Provide the (x, y) coordinate of the cell's center where the given text is located.  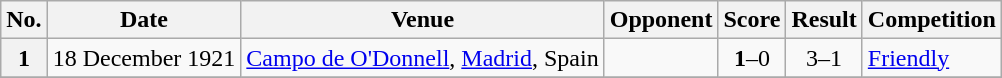
Friendly (932, 58)
Venue (422, 20)
1–0 (752, 58)
Campo de O'Donnell, Madrid, Spain (422, 58)
Competition (932, 20)
1 (24, 58)
Score (752, 20)
Date (144, 20)
No. (24, 20)
3–1 (824, 58)
Result (824, 20)
18 December 1921 (144, 58)
Opponent (661, 20)
